Capture the cell that displays the provided text and extract its (x, y) central coordinate. 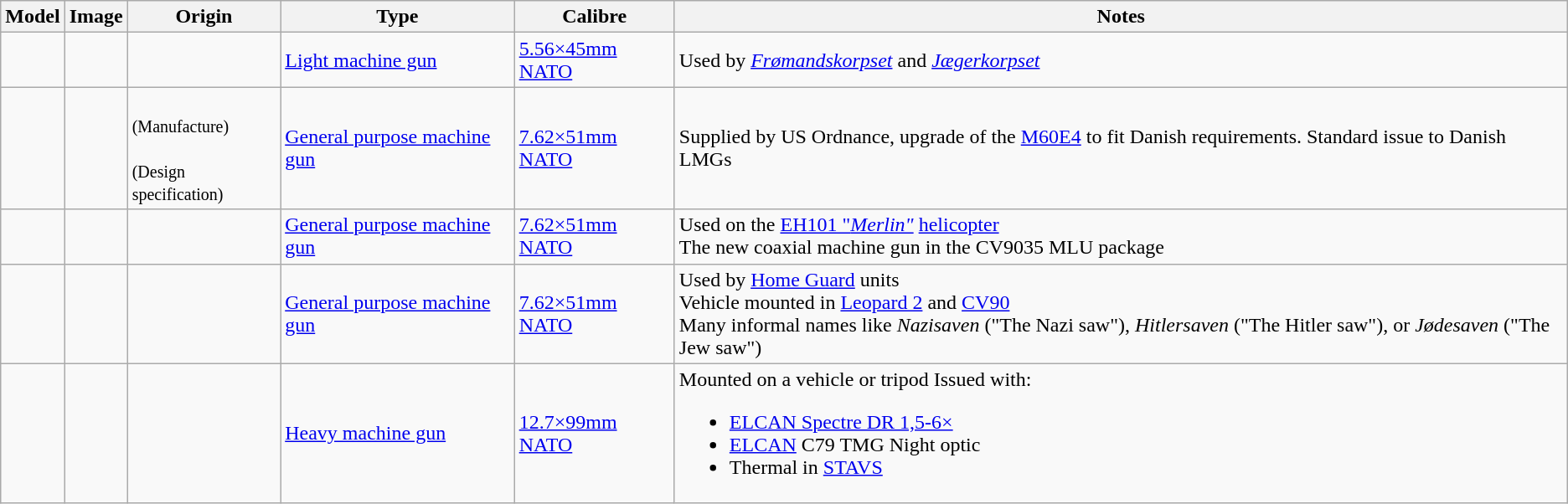
Supplied by US Ordnance, upgrade of the M60E4 to fit Danish requirements. Standard issue to Danish LMGs (1121, 148)
Heavy machine gun (397, 434)
(Manufacture)(Design specification) (204, 148)
12.7×99mm NATO (595, 434)
Notes (1121, 17)
Model (33, 17)
Calibre (595, 17)
Origin (204, 17)
Image (95, 17)
Used on the EH101 "Merlin" helicopterThe new coaxial machine gun in the CV9035 MLU package (1121, 236)
Light machine gun (397, 60)
Type (397, 17)
Mounted on a vehicle or tripod Issued with:ELCAN Spectre DR 1,5-6×ELCAN C79 TMG Night opticThermal in STAVS (1121, 434)
Used by Frømandskorpset and Jægerkorpset (1121, 60)
5.56×45mm NATO (595, 60)
